Locate the cell with the specified text and output its [X, Y] center coordinate. 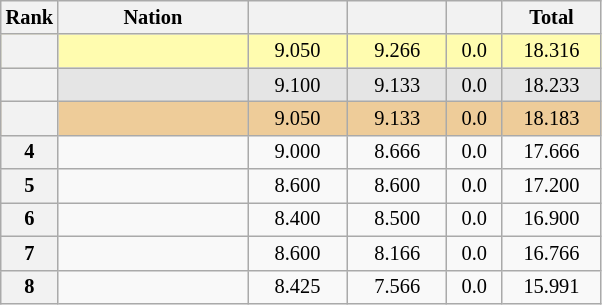
18.183 [552, 118]
8.666 [397, 152]
8.400 [298, 219]
5 [30, 186]
8 [30, 287]
16.900 [552, 219]
9.000 [298, 152]
17.200 [552, 186]
9.100 [298, 85]
8.425 [298, 287]
17.666 [552, 152]
8.166 [397, 253]
6 [30, 219]
16.766 [552, 253]
8.500 [397, 219]
4 [30, 152]
Total [552, 17]
Rank [30, 17]
7.566 [397, 287]
9.266 [397, 51]
18.316 [552, 51]
15.991 [552, 287]
18.233 [552, 85]
Nation [153, 17]
7 [30, 253]
